Scan for the cell matching the given text and deliver its (X, Y) coordinate at center. 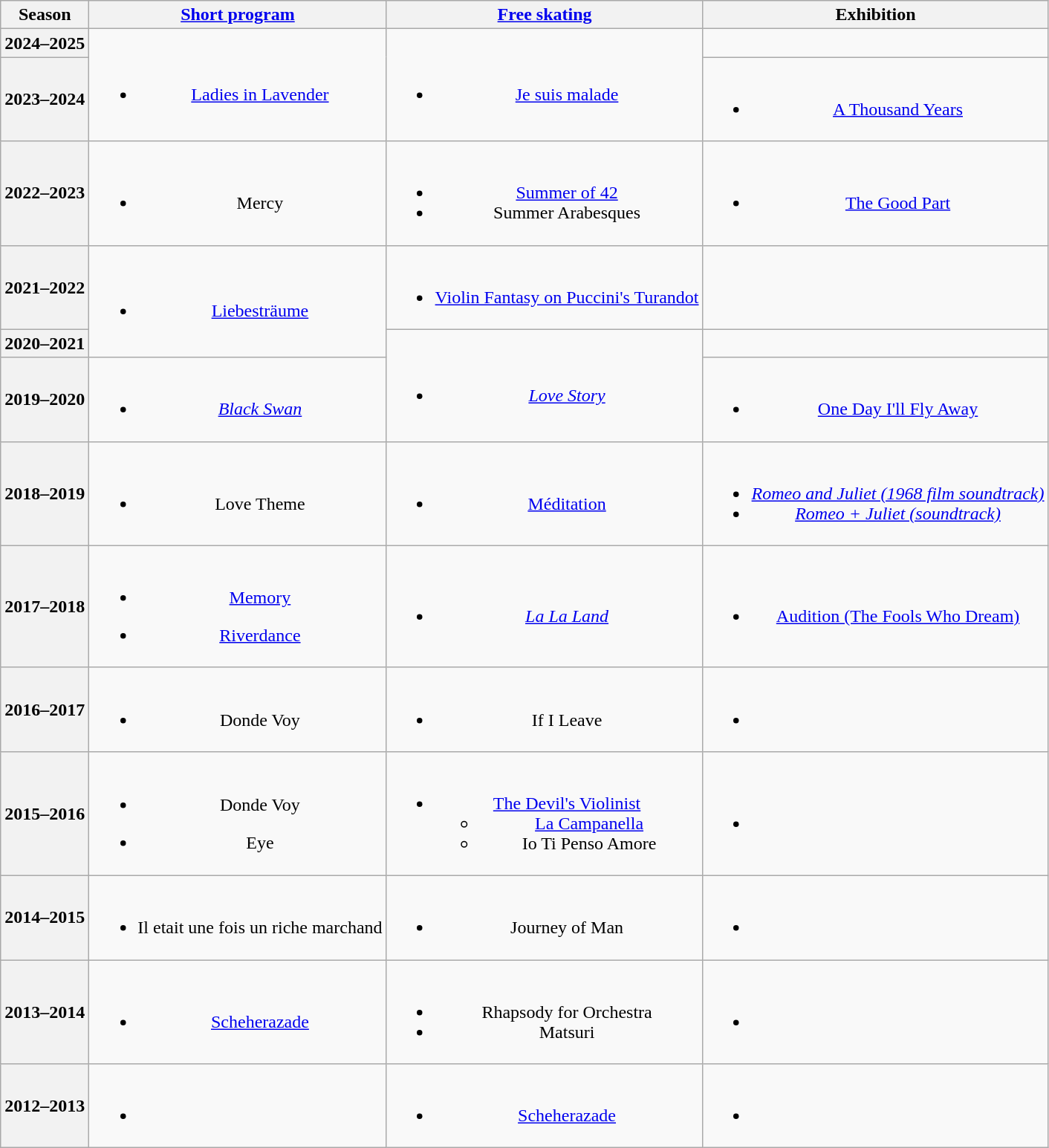
2013–2014 (45, 1012)
A Thousand Years (875, 100)
The Devil's Violinist La CampanellaIo Ti Penso Amore (545, 813)
Je suis malade (545, 85)
2019–2020 (45, 400)
2016–2017 (45, 709)
Black Swan (238, 400)
Love Story (545, 385)
2024–2025 (45, 43)
Memory Riverdance (238, 606)
Short program (238, 15)
La La Land (545, 606)
Mercy (238, 193)
2012–2013 (45, 1106)
Violin Fantasy on Puccini's Turandot (545, 287)
Season (45, 15)
2023–2024 (45, 100)
2017–2018 (45, 606)
Exhibition (875, 15)
Journey of Man (545, 917)
Méditation (545, 493)
2022–2023 (45, 193)
If I Leave (545, 709)
Liebesträume (238, 302)
Donde Voy Eye (238, 813)
2014–2015 (45, 917)
One Day I'll Fly Away (875, 400)
Love Theme (238, 493)
2020–2021 (45, 343)
Ladies in Lavender (238, 85)
Donde Voy (238, 709)
The Good Part (875, 193)
Free skating (545, 15)
Rhapsody for Orchestra Matsuri (545, 1012)
2021–2022 (45, 287)
Romeo and Juliet (1968 film soundtrack) Romeo + Juliet (soundtrack) (875, 493)
Summer of 42 Summer Arabesques (545, 193)
Il etait une fois un riche marchand (238, 917)
2015–2016 (45, 813)
2018–2019 (45, 493)
Audition (The Fools Who Dream) (875, 606)
